Return (X, Y) of the center of cell containing provided text 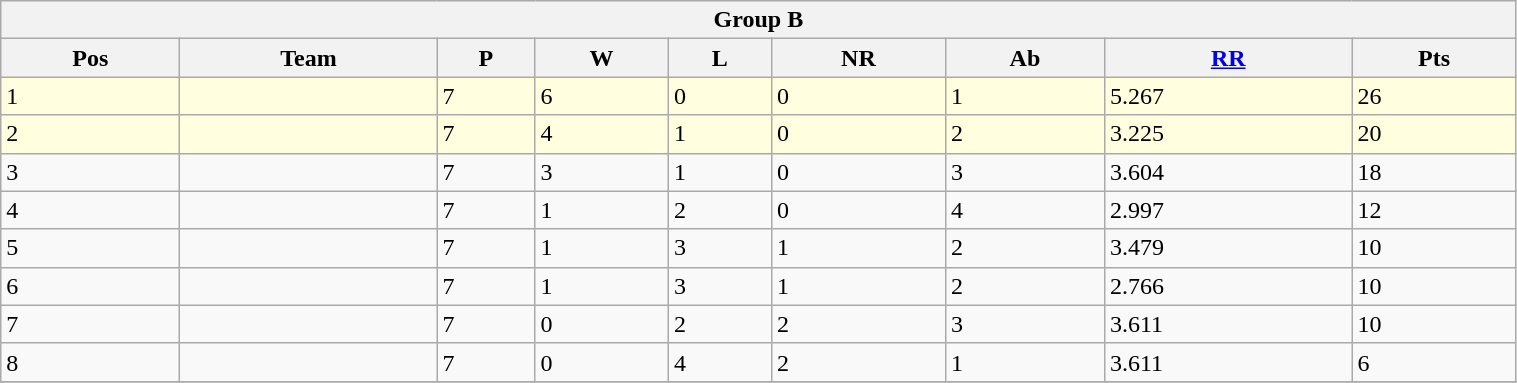
20 (1434, 134)
18 (1434, 172)
12 (1434, 210)
8 (90, 362)
P (486, 58)
Team (308, 58)
3.225 (1228, 134)
RR (1228, 58)
Pos (90, 58)
Ab (1024, 58)
5.267 (1228, 96)
5 (90, 248)
3.479 (1228, 248)
L (720, 58)
3.604 (1228, 172)
26 (1434, 96)
Pts (1434, 58)
Group B (758, 20)
2.766 (1228, 286)
W (602, 58)
NR (858, 58)
2.997 (1228, 210)
